Return [x, y] of the center of cell containing provided text 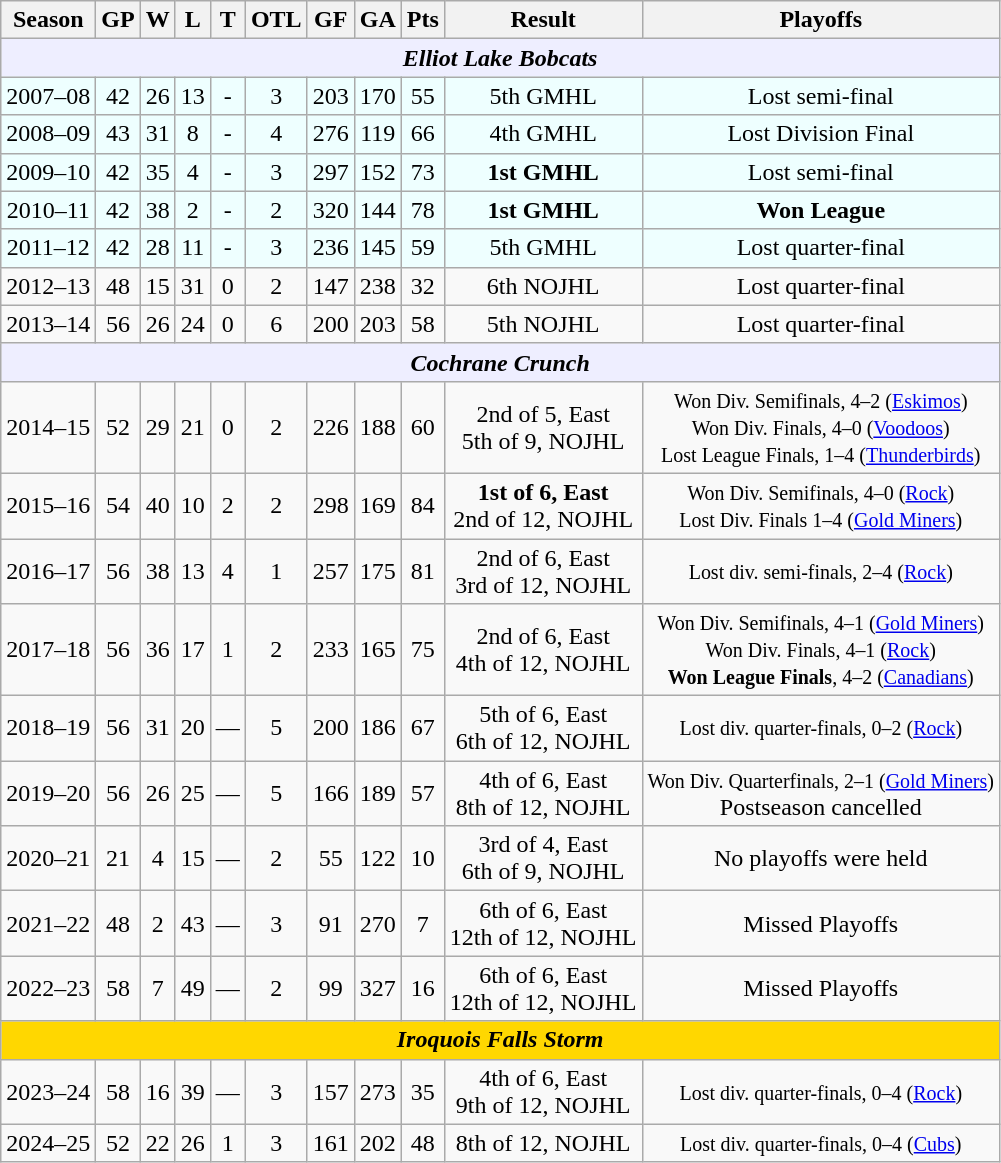
2010–11 [48, 210]
22 [158, 1143]
Lost div. quarter-finals, 0–2 (Rock) [820, 728]
165 [378, 650]
327 [378, 988]
Lost Division Final [820, 134]
2nd of 6, East 3rd of 12, NOJHL [543, 570]
39 [192, 1092]
2009–10 [48, 172]
49 [192, 988]
119 [378, 134]
175 [378, 570]
2016–17 [48, 570]
Won League [820, 210]
2020–21 [48, 858]
297 [330, 172]
36 [158, 650]
2019–20 [48, 794]
189 [378, 794]
166 [330, 794]
2nd of 6, East4th of 12, NOJHL [543, 650]
24 [192, 324]
T [228, 20]
8 [192, 134]
GF [330, 20]
270 [378, 924]
11 [192, 248]
2022–23 [48, 988]
2008–09 [48, 134]
147 [330, 286]
Cochrane Crunch [500, 362]
60 [422, 427]
Won Div. Quarterfinals, 2–1 (Gold Miners)Postseason cancelled [820, 794]
Pts [422, 20]
Lost div. quarter-finals, 0–4 (Cubs) [820, 1143]
4th of 6, East9th of 12, NOJHL [543, 1092]
152 [378, 172]
6th NOJHL [543, 286]
Iroquois Falls Storm [500, 1040]
170 [378, 96]
5th of 6, East6th of 12, NOJHL [543, 728]
Won Div. Semifinals, 4–1 (Gold Miners)Won Div. Finals, 4–1 (Rock)Won League Finals, 4–2 (Canadians) [820, 650]
276 [330, 134]
Won Div. Semifinals, 4–2 (Eskimos)Won Div. Finals, 4–0 (Voodoos)Lost League Finals, 1–4 (Thunderbirds) [820, 427]
Result [543, 20]
28 [158, 248]
40 [158, 506]
320 [330, 210]
2012–13 [48, 286]
3rd of 4, East6th of 9, NOJHL [543, 858]
2011–12 [48, 248]
257 [330, 570]
186 [378, 728]
84 [422, 506]
20 [192, 728]
236 [330, 248]
57 [422, 794]
GP [118, 20]
2007–08 [48, 96]
144 [378, 210]
2021–22 [48, 924]
157 [330, 1092]
2017–18 [48, 650]
Lost div. quarter-finals, 0–4 (Rock) [820, 1092]
5th NOJHL [543, 324]
78 [422, 210]
2015–16 [48, 506]
W [158, 20]
202 [378, 1143]
2013–14 [48, 324]
273 [378, 1092]
169 [378, 506]
Playoffs [820, 20]
OTL [276, 20]
Won Div. Semifinals, 4–0 (Rock)Lost Div. Finals 1–4 (Gold Miners) [820, 506]
29 [158, 427]
54 [118, 506]
2023–24 [48, 1092]
91 [330, 924]
1st of 6, East 2nd of 12, NOJHL [543, 506]
Lost div. semi-finals, 2–4 (Rock) [820, 570]
4th of 6, East8th of 12, NOJHL [543, 794]
GA [378, 20]
233 [330, 650]
298 [330, 506]
17 [192, 650]
2014–15 [48, 427]
226 [330, 427]
2024–25 [48, 1143]
161 [330, 1143]
75 [422, 650]
73 [422, 172]
99 [330, 988]
188 [378, 427]
66 [422, 134]
32 [422, 286]
6 [276, 324]
2018–19 [48, 728]
59 [422, 248]
238 [378, 286]
67 [422, 728]
122 [378, 858]
L [192, 20]
Season [48, 20]
81 [422, 570]
25 [192, 794]
Elliot Lake Bobcats [500, 58]
145 [378, 248]
2nd of 5, East 5th of 9, NOJHL [543, 427]
4th GMHL [543, 134]
8th of 12, NOJHL [543, 1143]
No playoffs were held [820, 858]
